Scan for the cell matching the given text and deliver its (X, Y) coordinate at center. 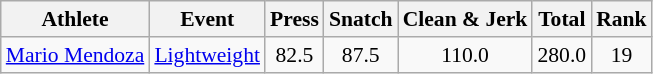
19 (622, 55)
Total (562, 19)
Rank (622, 19)
Clean & Jerk (466, 19)
Snatch (361, 19)
Lightweight (207, 55)
280.0 (562, 55)
82.5 (294, 55)
110.0 (466, 55)
Event (207, 19)
87.5 (361, 55)
Athlete (76, 19)
Press (294, 19)
Mario Mendoza (76, 55)
